For the text-containing cell, return its midpoint in [x, y] coordinate format. 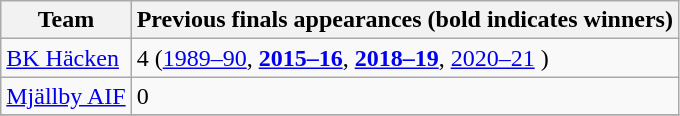
0 [404, 96]
Previous finals appearances (bold indicates winners) [404, 20]
BK Häcken [66, 58]
Mjällby AIF [66, 96]
4 (1989–90, 2015–16, 2018–19, 2020–21 ) [404, 58]
Team [66, 20]
